Capture the cell that displays the provided text and extract its (X, Y) central coordinate. 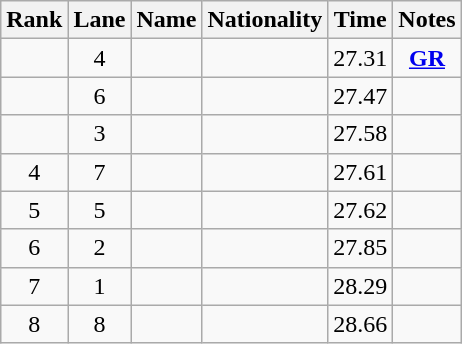
27.85 (360, 248)
Lane (100, 20)
1 (100, 286)
Time (360, 20)
28.66 (360, 324)
GR (427, 58)
Rank (34, 20)
Notes (427, 20)
3 (100, 134)
2 (100, 248)
Nationality (265, 20)
28.29 (360, 286)
27.31 (360, 58)
Name (166, 20)
27.47 (360, 96)
27.61 (360, 172)
27.58 (360, 134)
27.62 (360, 210)
